Determine the (x, y) coordinate at the center of the cell enclosing the given text.  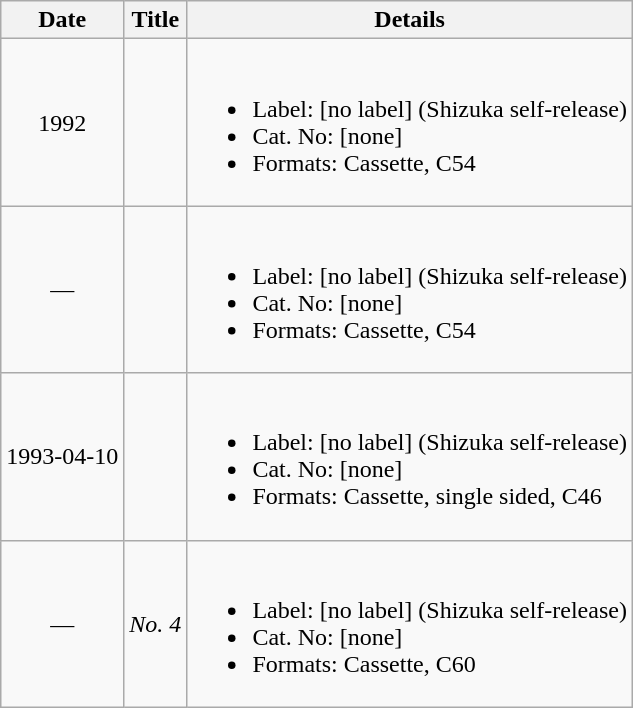
Date (62, 20)
Label: [no label] (Shizuka self-release)Cat. No: [none]Formats: Cassette, single sided, C46 (410, 456)
1993-04-10 (62, 456)
Label: [no label] (Shizuka self-release)Cat. No: [none]Formats: Cassette, C60 (410, 624)
Details (410, 20)
1992 (62, 122)
No. 4 (156, 624)
Title (156, 20)
